Locate the cell with the specified text and output its (x, y) center coordinate. 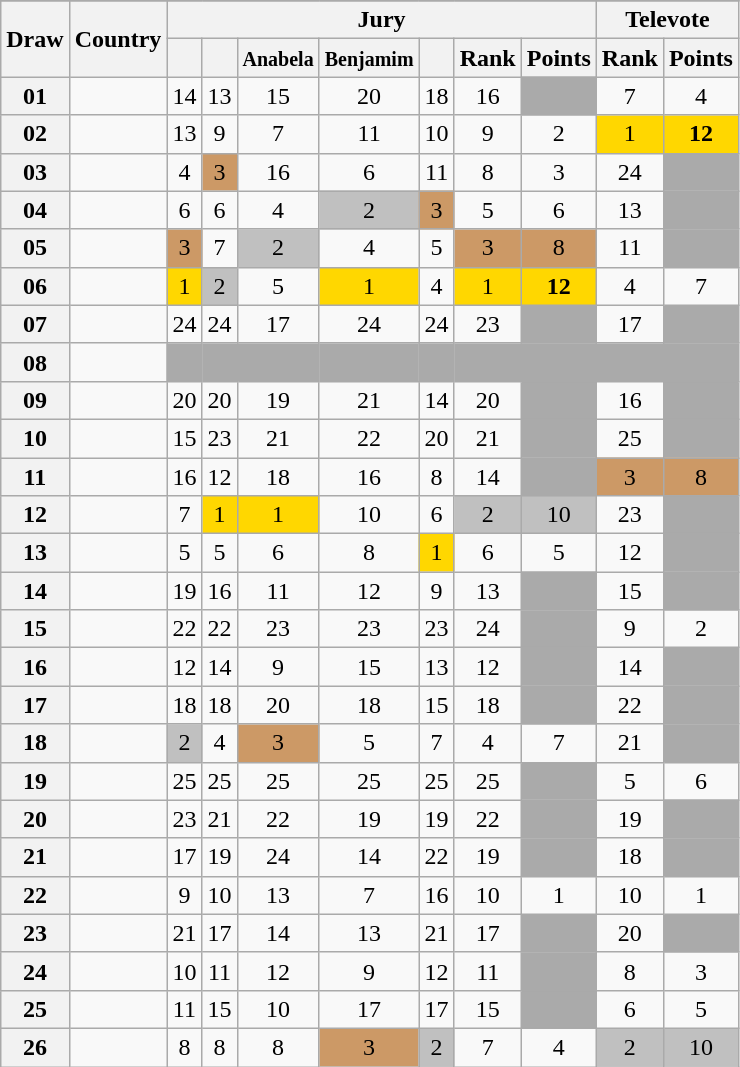
07 (35, 324)
08 (35, 362)
Televote (667, 20)
05 (35, 248)
Country (118, 39)
Jury (382, 20)
Anabela (278, 58)
06 (35, 286)
01 (35, 96)
26 (35, 1047)
Benjamim (369, 58)
04 (35, 210)
03 (35, 172)
Draw (35, 39)
09 (35, 400)
02 (35, 134)
